Provide the [x, y] coordinate of the cell's center where the given text is located.  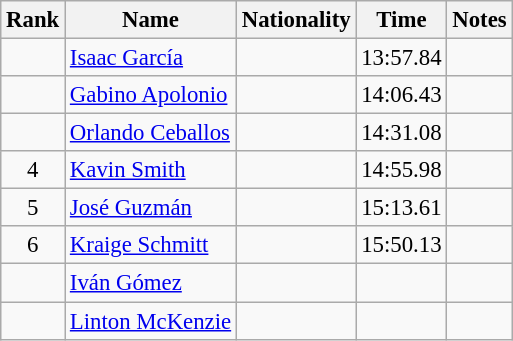
Kraige Schmitt [151, 245]
5 [33, 208]
Nationality [296, 20]
Rank [33, 20]
Linton McKenzie [151, 321]
14:06.43 [402, 95]
Time [402, 20]
Name [151, 20]
Gabino Apolonio [151, 95]
Iván Gómez [151, 283]
14:55.98 [402, 170]
15:13.61 [402, 208]
Isaac García [151, 58]
14:31.08 [402, 133]
4 [33, 170]
15:50.13 [402, 245]
José Guzmán [151, 208]
Notes [480, 20]
6 [33, 245]
Kavin Smith [151, 170]
Orlando Ceballos [151, 133]
13:57.84 [402, 58]
